Capture the cell that displays the provided text and extract its (x, y) central coordinate. 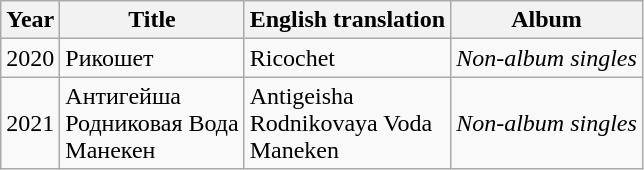
English translation (347, 20)
2021 (30, 123)
2020 (30, 58)
Title (152, 20)
Ricochet (347, 58)
Рикошет (152, 58)
Album (547, 20)
Year (30, 20)
АнтигейшаРодниковая ВодаМанекен (152, 123)
AntigeishaRodnikovaya VodaManeken (347, 123)
